Provide the (x, y) coordinate of the cell's center where the given text is located.  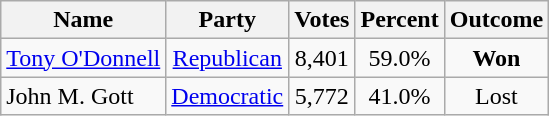
Republican (228, 58)
8,401 (322, 58)
Tony O'Donnell (84, 58)
59.0% (400, 58)
41.0% (400, 96)
Party (228, 20)
Name (84, 20)
Lost (496, 96)
Outcome (496, 20)
Votes (322, 20)
Won (496, 58)
Democratic (228, 96)
Percent (400, 20)
John M. Gott (84, 96)
5,772 (322, 96)
